Return the [X, Y] coordinate for the center point of the cell that contains the specified text.  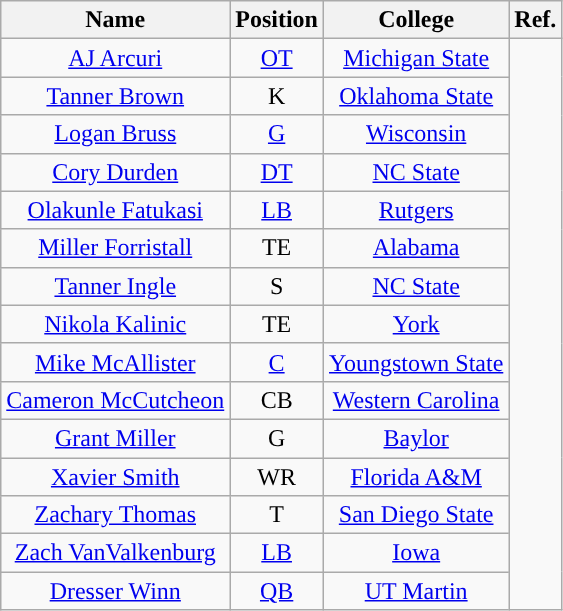
CB [277, 400]
Tanner Ingle [116, 286]
College [416, 20]
DT [277, 172]
Nikola Kalinic [116, 324]
Cameron McCutcheon [116, 400]
Baylor [416, 438]
T [277, 515]
Zachary Thomas [116, 515]
Wisconsin [416, 134]
Name [116, 20]
Zach VanValkenburg [116, 553]
Michigan State [416, 58]
Iowa [416, 553]
Ref. [536, 20]
UT Martin [416, 591]
OT [277, 58]
K [277, 96]
Olakunle Fatukasi [116, 210]
Position [277, 20]
WR [277, 477]
S [277, 286]
Mike McAllister [116, 362]
San Diego State [416, 515]
Grant Miller [116, 438]
Cory Durden [116, 172]
Oklahoma State [416, 96]
Logan Bruss [116, 134]
Youngstown State [416, 362]
Xavier Smith [116, 477]
C [277, 362]
AJ Arcuri [116, 58]
Dresser Winn [116, 591]
QB [277, 591]
Tanner Brown [116, 96]
Rutgers [416, 210]
Western Carolina [416, 400]
Alabama [416, 248]
Miller Forristall [116, 248]
York [416, 324]
Florida A&M [416, 477]
